Provide the (X, Y) coordinate of the cell's center where the given text is located.  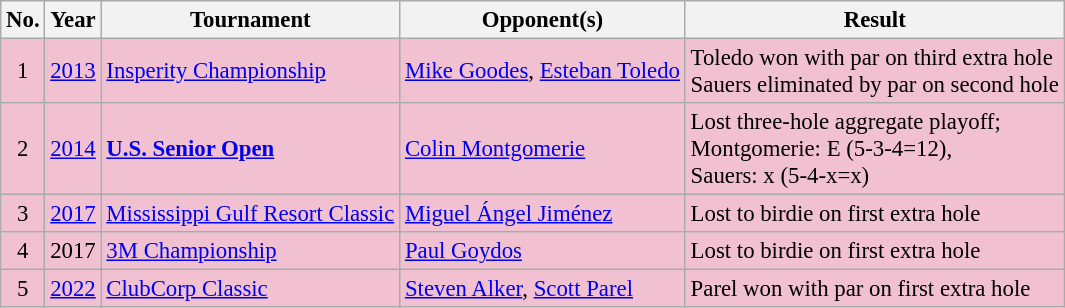
Lost three-hole aggregate playoff;Montgomerie: E (5-3-4=12),Sauers: x (5-4-x=x) (874, 149)
No. (23, 20)
Mike Goodes, Esteban Toledo (543, 72)
Parel won with par on first extra hole (874, 289)
Insperity Championship (250, 72)
Colin Montgomerie (543, 149)
5 (23, 289)
Tournament (250, 20)
1 (23, 72)
U.S. Senior Open (250, 149)
Steven Alker, Scott Parel (543, 289)
ClubCorp Classic (250, 289)
2022 (73, 289)
4 (23, 251)
3M Championship (250, 251)
Paul Goydos (543, 251)
2014 (73, 149)
Opponent(s) (543, 20)
Result (874, 20)
3 (23, 214)
Miguel Ángel Jiménez (543, 214)
Mississippi Gulf Resort Classic (250, 214)
Toledo won with par on third extra holeSauers eliminated by par on second hole (874, 72)
2 (23, 149)
Year (73, 20)
2013 (73, 72)
